Return the (x, y) coordinate for the center point of the cell that contains the specified text.  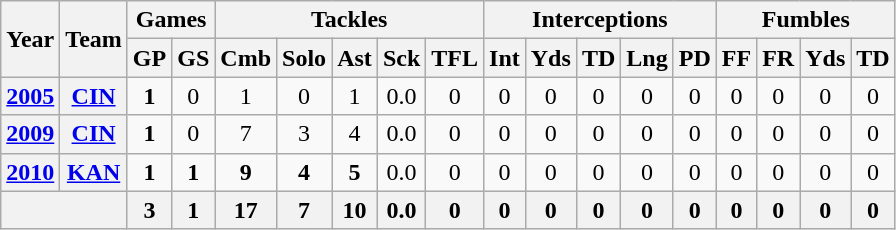
Cmb (246, 58)
Tackles (350, 20)
Sck (401, 58)
5 (355, 172)
10 (355, 210)
FR (778, 58)
Solo (304, 58)
TFL (455, 58)
KAN (94, 172)
GP (149, 58)
2009 (30, 134)
Team (94, 39)
PD (694, 58)
Interceptions (600, 20)
Year (30, 39)
Int (505, 58)
GS (194, 58)
FF (736, 58)
17 (246, 210)
Ast (355, 58)
Lng (647, 58)
2010 (30, 172)
2005 (30, 96)
9 (246, 172)
Games (170, 20)
Fumbles (806, 20)
